Return [x, y] of the center of cell containing provided text 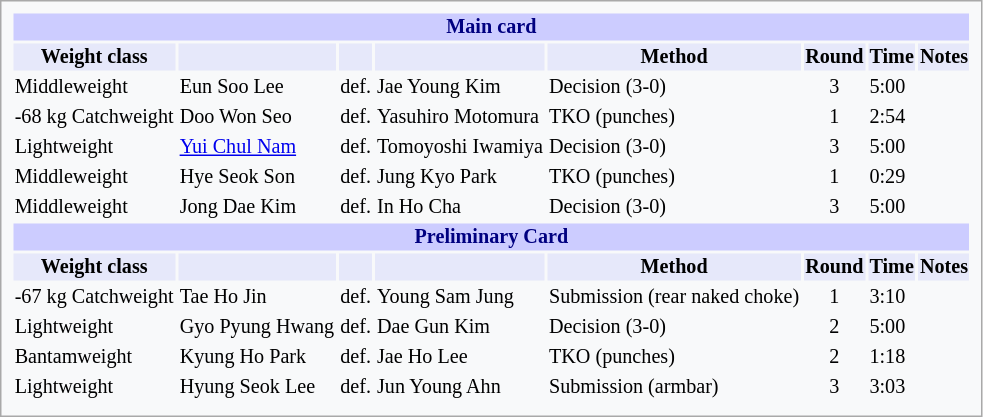
Preliminary Card [491, 236]
Doo Won Seo [257, 116]
In Ho Cha [460, 206]
Dae Gun Kim [460, 326]
Jae Young Kim [460, 86]
Yasuhiro Motomura [460, 116]
3:03 [892, 386]
Gyo Pyung Hwang [257, 326]
Submission (rear naked choke) [674, 296]
-68 kg Catchweight [94, 116]
2:54 [892, 116]
Kyung Ho Park [257, 356]
1:18 [892, 356]
Tae Ho Jin [257, 296]
Main card [491, 26]
Jong Dae Kim [257, 206]
Tomoyoshi Iwamiya [460, 146]
Bantamweight [94, 356]
Jun Young Ahn [460, 386]
Hye Seok Son [257, 176]
Yui Chul Nam [257, 146]
Submission (armbar) [674, 386]
-67 kg Catchweight [94, 296]
Hyung Seok Lee [257, 386]
0:29 [892, 176]
Young Sam Jung [460, 296]
Jae Ho Lee [460, 356]
Jung Kyo Park [460, 176]
3:10 [892, 296]
Eun Soo Lee [257, 86]
